Search for the cell housing the specified text and yield its (X, Y) center coordinate. 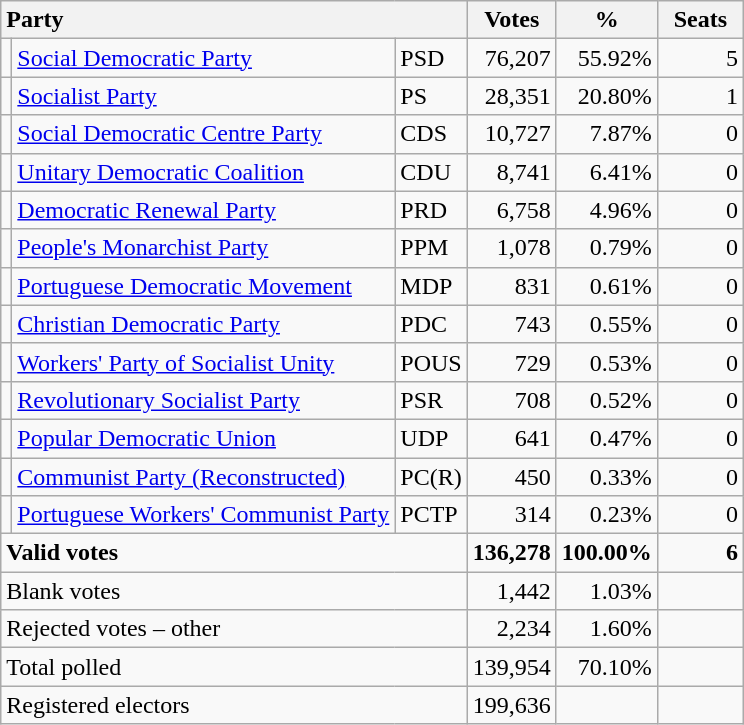
28,351 (512, 96)
POUS (431, 362)
708 (512, 400)
76,207 (512, 58)
641 (512, 438)
Portuguese Democratic Movement (204, 286)
6.41% (606, 172)
UDP (431, 438)
0.47% (606, 438)
Democratic Renewal Party (204, 210)
100.00% (606, 553)
PRD (431, 210)
Votes (512, 20)
PSD (431, 58)
CDU (431, 172)
2,234 (512, 629)
55.92% (606, 58)
6 (700, 553)
1.03% (606, 591)
Social Democratic Centre Party (204, 134)
20.80% (606, 96)
Portuguese Workers' Communist Party (204, 515)
139,954 (512, 667)
Social Democratic Party (204, 58)
% (606, 20)
450 (512, 477)
Unitary Democratic Coalition (204, 172)
314 (512, 515)
70.10% (606, 667)
0.61% (606, 286)
1 (700, 96)
831 (512, 286)
PC(R) (431, 477)
8,741 (512, 172)
729 (512, 362)
PS (431, 96)
1,442 (512, 591)
Rejected votes – other (234, 629)
Communist Party (Reconstructed) (204, 477)
0.23% (606, 515)
0.52% (606, 400)
0.53% (606, 362)
Popular Democratic Union (204, 438)
People's Monarchist Party (204, 248)
Socialist Party (204, 96)
CDS (431, 134)
0.79% (606, 248)
Revolutionary Socialist Party (204, 400)
7.87% (606, 134)
0.33% (606, 477)
5 (700, 58)
6,758 (512, 210)
1.60% (606, 629)
Party (234, 20)
0.55% (606, 324)
PCTP (431, 515)
Seats (700, 20)
10,727 (512, 134)
Total polled (234, 667)
PPM (431, 248)
MDP (431, 286)
Valid votes (234, 553)
PSR (431, 400)
Blank votes (234, 591)
743 (512, 324)
Workers' Party of Socialist Unity (204, 362)
PDC (431, 324)
Registered electors (234, 705)
Christian Democratic Party (204, 324)
199,636 (512, 705)
1,078 (512, 248)
4.96% (606, 210)
136,278 (512, 553)
